From the cell containing the given text, extract its center point as (X, Y) coordinate. 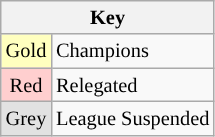
Grey (26, 118)
Gold (26, 51)
Champions (132, 51)
League Suspended (132, 118)
Relegated (132, 85)
Key (108, 17)
Red (26, 85)
